Search for the cell housing the specified text and yield its [x, y] center coordinate. 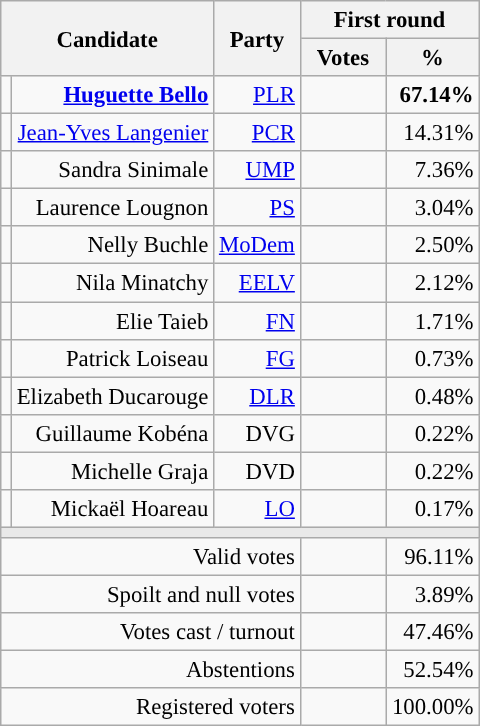
Michelle Graja [112, 471]
47.46% [432, 632]
PS [258, 208]
Nila Minatchy [112, 283]
100.00% [432, 707]
3.04% [432, 208]
MoDem [258, 245]
Candidate [108, 38]
2.12% [432, 283]
3.89% [432, 594]
PLR [258, 95]
% [432, 58]
52.54% [432, 670]
Guillaume Kobéna [112, 433]
FN [258, 321]
LO [258, 509]
Laurence Lougnon [112, 208]
96.11% [432, 557]
7.36% [432, 170]
2.50% [432, 245]
Valid votes [150, 557]
1.71% [432, 321]
Patrick Loiseau [112, 358]
Votes cast / turnout [150, 632]
EELV [258, 283]
Party [258, 38]
Mickaël Hoareau [112, 509]
Huguette Bello [112, 95]
Registered voters [150, 707]
0.73% [432, 358]
Nelly Buchle [112, 245]
DLR [258, 396]
PCR [258, 133]
DVD [258, 471]
Sandra Sinimale [112, 170]
Votes [343, 58]
14.31% [432, 133]
0.17% [432, 509]
FG [258, 358]
Elizabeth Ducarouge [112, 396]
0.48% [432, 396]
UMP [258, 170]
Abstentions [150, 670]
Spoilt and null votes [150, 594]
Elie Taieb [112, 321]
Jean-Yves Langenier [112, 133]
67.14% [432, 95]
First round [390, 20]
DVG [258, 433]
